Provide the [x, y] coordinate of the cell's center where the given text is located.  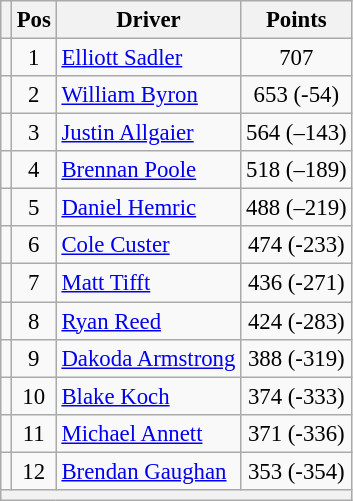
Pos [34, 20]
6 [34, 245]
11 [34, 433]
2 [34, 95]
424 (-283) [296, 321]
353 (-354) [296, 471]
Driver [148, 20]
436 (-271) [296, 283]
Daniel Hemric [148, 208]
Ryan Reed [148, 321]
388 (-319) [296, 358]
4 [34, 170]
653 (-54) [296, 95]
Points [296, 20]
Justin Allgaier [148, 133]
564 (–143) [296, 133]
Cole Custer [148, 245]
3 [34, 133]
Brendan Gaughan [148, 471]
1 [34, 58]
707 [296, 58]
Blake Koch [148, 396]
5 [34, 208]
371 (-336) [296, 433]
Matt Tifft [148, 283]
William Byron [148, 95]
Michael Annett [148, 433]
10 [34, 396]
8 [34, 321]
Elliott Sadler [148, 58]
12 [34, 471]
518 (–189) [296, 170]
374 (-333) [296, 396]
Dakoda Armstrong [148, 358]
474 (-233) [296, 245]
7 [34, 283]
Brennan Poole [148, 170]
9 [34, 358]
488 (–219) [296, 208]
